Identify which cell holds the provided text, then report its [x, y] central coordinate. 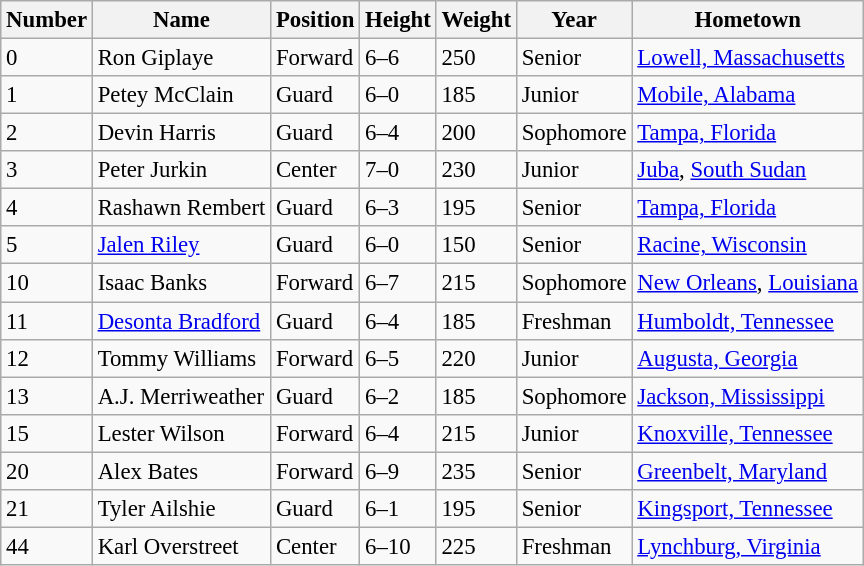
Jackson, Mississippi [748, 396]
20 [47, 471]
Lynchburg, Virginia [748, 546]
Humboldt, Tennessee [748, 321]
Peter Jurkin [181, 170]
44 [47, 546]
150 [476, 245]
6–5 [398, 358]
Rashawn Rembert [181, 208]
6–9 [398, 471]
235 [476, 471]
15 [47, 433]
Position [316, 20]
Lowell, Massachusetts [748, 58]
Weight [476, 20]
Tyler Ailshie [181, 509]
Greenbelt, Maryland [748, 471]
Number [47, 20]
5 [47, 245]
Hometown [748, 20]
6–7 [398, 283]
Devin Harris [181, 133]
21 [47, 509]
6–6 [398, 58]
11 [47, 321]
A.J. Merriweather [181, 396]
Lester Wilson [181, 433]
4 [47, 208]
6–10 [398, 546]
Alex Bates [181, 471]
6–1 [398, 509]
Ron Giplaye [181, 58]
220 [476, 358]
Desonta Bradford [181, 321]
New Orleans, Louisiana [748, 283]
Knoxville, Tennessee [748, 433]
Jalen Riley [181, 245]
7–0 [398, 170]
3 [47, 170]
Petey McClain [181, 95]
6–2 [398, 396]
Height [398, 20]
12 [47, 358]
Isaac Banks [181, 283]
0 [47, 58]
250 [476, 58]
230 [476, 170]
Mobile, Alabama [748, 95]
Karl Overstreet [181, 546]
Tommy Williams [181, 358]
Year [574, 20]
Name [181, 20]
Racine, Wisconsin [748, 245]
Juba, South Sudan [748, 170]
2 [47, 133]
10 [47, 283]
6–3 [398, 208]
Augusta, Georgia [748, 358]
1 [47, 95]
225 [476, 546]
13 [47, 396]
Kingsport, Tennessee [748, 509]
200 [476, 133]
